Locate the cell with the specified text and output its [X, Y] center coordinate. 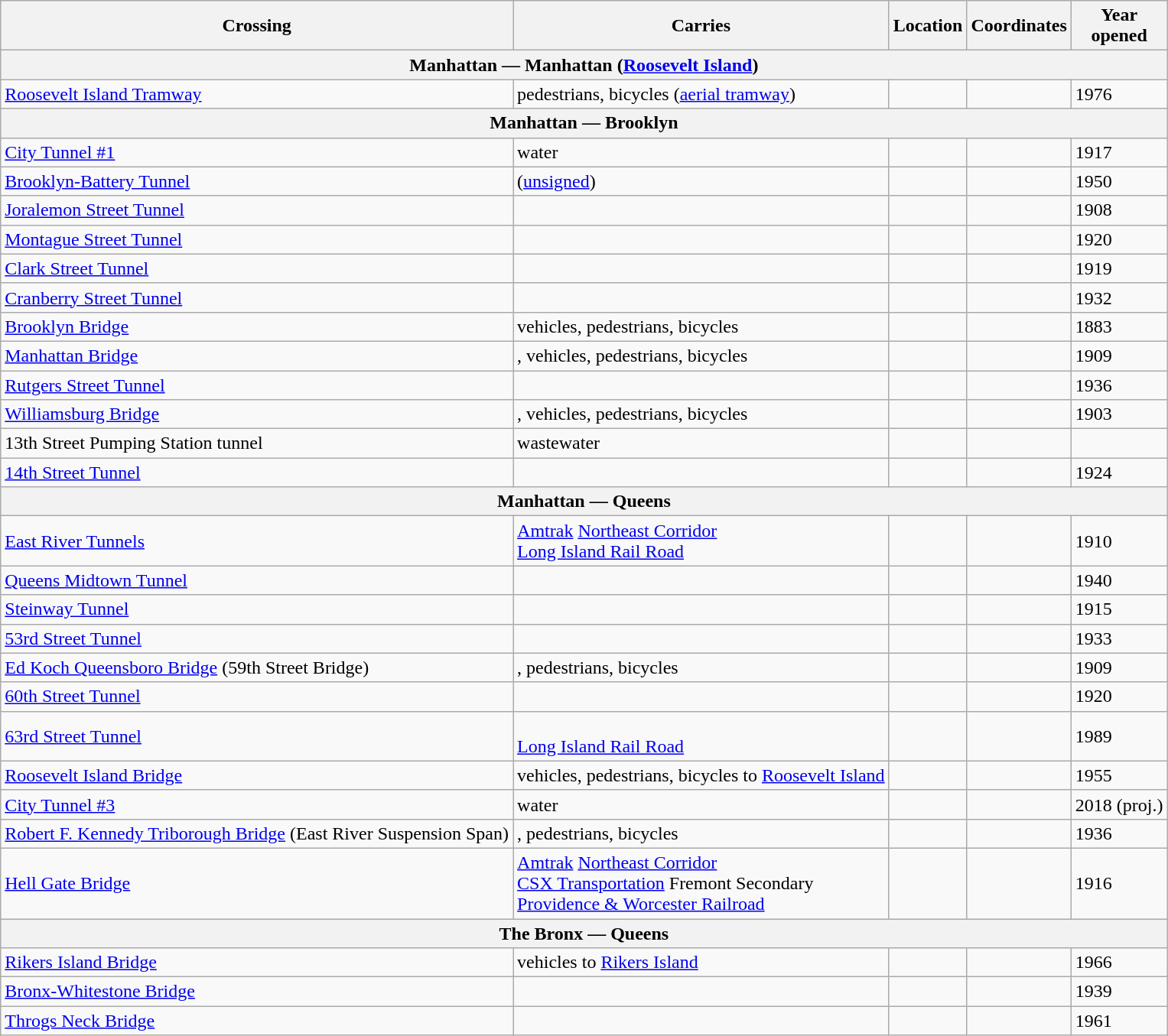
Manhattan — Brooklyn [584, 123]
1939 [1119, 992]
(unsigned) [701, 181]
City Tunnel #3 [257, 804]
1919 [1119, 268]
Manhattan — Manhattan (Roosevelt Island) [584, 65]
The Bronx — Queens [584, 934]
Manhattan Bridge [257, 356]
Steinway Tunnel [257, 609]
Montague Street Tunnel [257, 239]
City Tunnel #1 [257, 152]
Long Island Rail Road [701, 736]
Rutgers Street Tunnel [257, 385]
Cranberry Street Tunnel [257, 297]
Clark Street Tunnel [257, 268]
Ed Koch Queensboro Bridge (59th Street Bridge) [257, 667]
1932 [1119, 297]
1961 [1119, 1021]
Hell Gate Bridge [257, 883]
vehicles, pedestrians, bicycles to Roosevelt Island [701, 775]
1910 [1119, 541]
Brooklyn-Battery Tunnel [257, 181]
1933 [1119, 638]
Roosevelt Island Bridge [257, 775]
Amtrak Northeast Corridor Long Island Rail Road [701, 541]
Brooklyn Bridge [257, 326]
1966 [1119, 963]
14th Street Tunnel [257, 473]
1924 [1119, 473]
Bronx-Whitestone Bridge [257, 992]
vehicles to Rikers Island [701, 963]
Crossing [257, 26]
Williamsburg Bridge [257, 414]
13th Street Pumping Station tunnel [257, 443]
Amtrak Northeast CorridorCSX Transportation Fremont SecondaryProvidence & Worcester Railroad [701, 883]
1908 [1119, 210]
vehicles, pedestrians, bicycles [701, 326]
Carries [701, 26]
Manhattan — Queens [584, 502]
Throgs Neck Bridge [257, 1021]
1916 [1119, 883]
1917 [1119, 152]
Yearopened [1119, 26]
Queens Midtown Tunnel [257, 580]
1903 [1119, 414]
Coordinates [1019, 26]
1915 [1119, 609]
Joralemon Street Tunnel [257, 210]
Location [928, 26]
2018 (proj.) [1119, 804]
53rd Street Tunnel [257, 638]
60th Street Tunnel [257, 697]
1883 [1119, 326]
pedestrians, bicycles (aerial tramway) [701, 94]
63rd Street Tunnel [257, 736]
Robert F. Kennedy Triborough Bridge (East River Suspension Span) [257, 833]
1955 [1119, 775]
1976 [1119, 94]
wastewater [701, 443]
Rikers Island Bridge [257, 963]
1989 [1119, 736]
Roosevelt Island Tramway [257, 94]
1940 [1119, 580]
East River Tunnels [257, 541]
1950 [1119, 181]
